Locate the cell with the specified text and output its [X, Y] center coordinate. 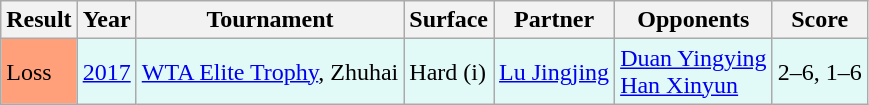
Result [39, 20]
Year [106, 20]
Lu Jingjing [554, 72]
Surface [449, 20]
Score [820, 20]
Tournament [270, 20]
2017 [106, 72]
WTA Elite Trophy, Zhuhai [270, 72]
Hard (i) [449, 72]
2–6, 1–6 [820, 72]
Opponents [694, 20]
Loss [39, 72]
Duan Yingying Han Xinyun [694, 72]
Partner [554, 20]
